Detect which cell encompasses the target text, then output its (X, Y) center coordinate. 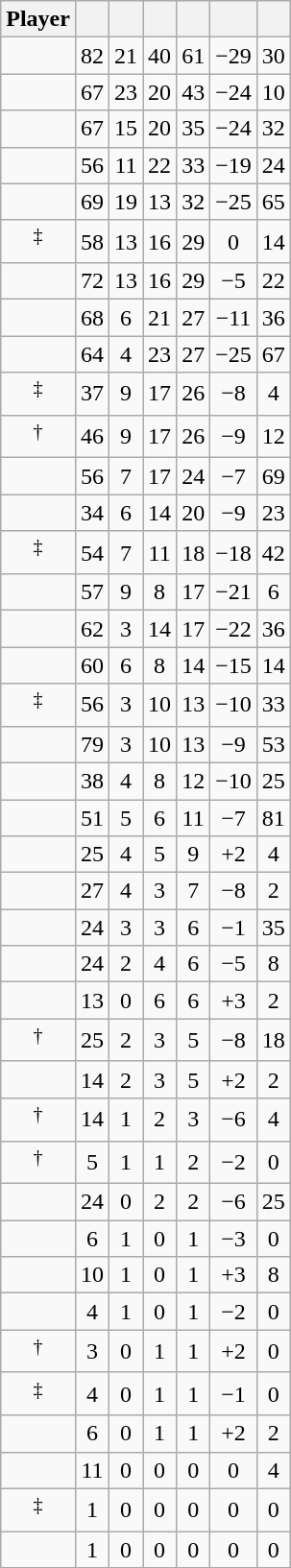
19 (127, 202)
40 (159, 56)
60 (92, 665)
79 (92, 744)
53 (273, 744)
51 (92, 818)
57 (92, 592)
46 (92, 436)
61 (194, 56)
30 (273, 56)
58 (92, 242)
72 (92, 281)
−19 (234, 165)
54 (92, 553)
43 (194, 92)
38 (92, 781)
81 (273, 818)
64 (92, 354)
−29 (234, 56)
−3 (234, 1239)
−21 (234, 592)
Player (38, 19)
34 (92, 513)
15 (127, 129)
42 (273, 553)
62 (92, 629)
37 (92, 394)
82 (92, 56)
−22 (234, 629)
−15 (234, 665)
68 (92, 318)
65 (273, 202)
−11 (234, 318)
−18 (234, 553)
